From the cell containing the given text, extract its center point as (x, y) coordinate. 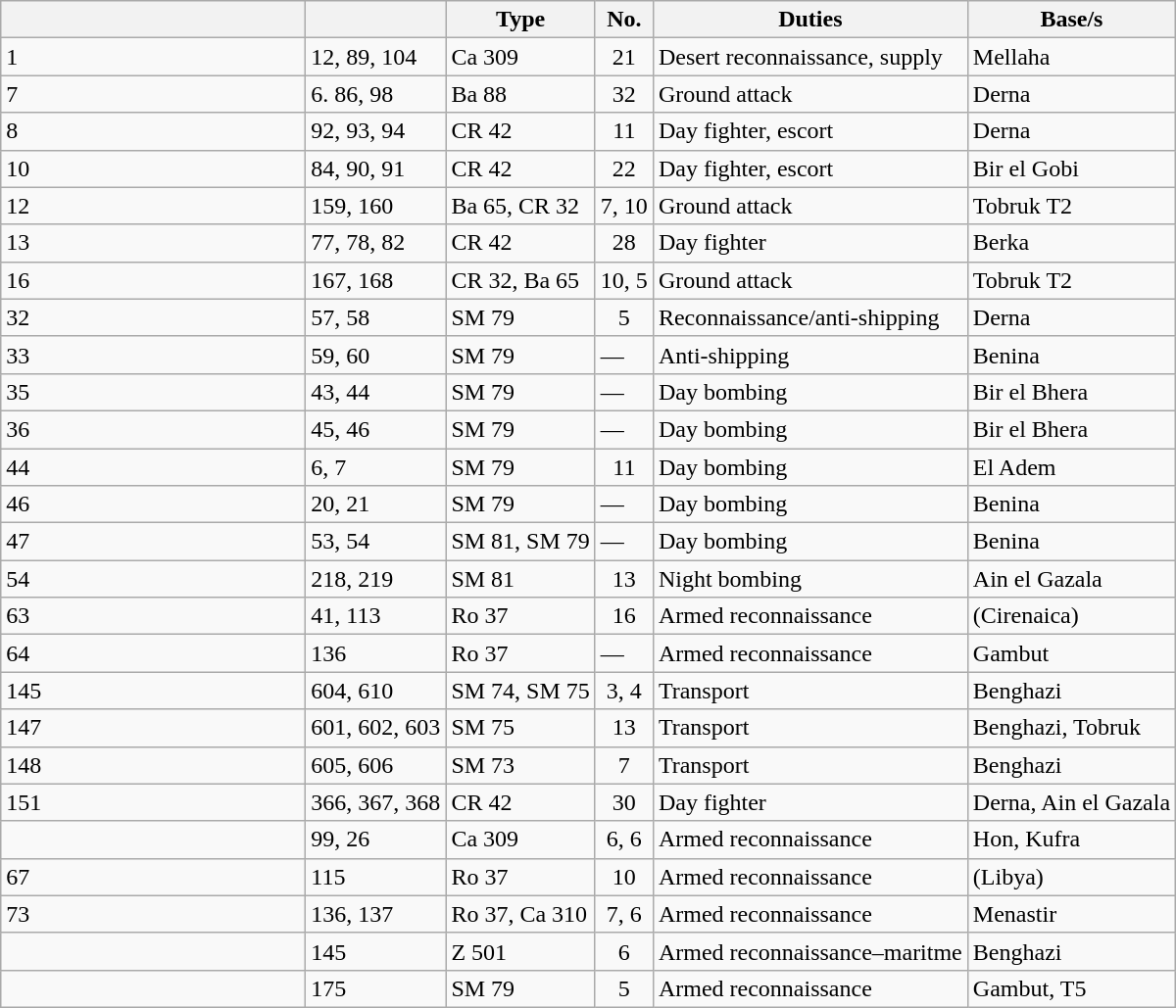
SM 81, SM 79 (520, 542)
(Libya) (1071, 877)
151 (153, 802)
Anti-shipping (809, 355)
Night bombing (809, 579)
22 (623, 168)
No. (623, 20)
43, 44 (376, 392)
601, 602, 603 (376, 728)
218, 219 (376, 579)
35 (153, 392)
Reconnaissance/anti-shipping (809, 317)
148 (153, 765)
604, 610 (376, 691)
92, 93, 94 (376, 131)
10, 5 (623, 280)
115 (376, 877)
366, 367, 368 (376, 802)
Gambut (1071, 653)
El Adem (1071, 467)
3, 4 (623, 691)
53, 54 (376, 542)
57, 58 (376, 317)
44 (153, 467)
Ro 37, Ca 310 (520, 914)
Gambut, T5 (1071, 988)
Desert reconnaissance, supply (809, 57)
Ba 88 (520, 94)
605, 606 (376, 765)
Z 501 (520, 951)
7, 6 (623, 914)
73 (153, 914)
46 (153, 504)
Base/s (1071, 20)
84, 90, 91 (376, 168)
64 (153, 653)
59, 60 (376, 355)
SM 81 (520, 579)
12 (153, 206)
12, 89, 104 (376, 57)
SM 75 (520, 728)
Benghazi, Tobruk (1071, 728)
67 (153, 877)
Type (520, 20)
Ain el Gazala (1071, 579)
8 (153, 131)
41, 113 (376, 616)
6 (623, 951)
Derna, Ain el Gazala (1071, 802)
136 (376, 653)
30 (623, 802)
99, 26 (376, 840)
33 (153, 355)
6. 86, 98 (376, 94)
21 (623, 57)
SM 74, SM 75 (520, 691)
77, 78, 82 (376, 243)
6, 6 (623, 840)
175 (376, 988)
20, 21 (376, 504)
Ba 65, CR 32 (520, 206)
Bir el Gobi (1071, 168)
45, 46 (376, 429)
Berka (1071, 243)
Armed reconnaissance–maritme (809, 951)
28 (623, 243)
Hon, Kufra (1071, 840)
147 (153, 728)
(Cirenaica) (1071, 616)
Menastir (1071, 914)
7, 10 (623, 206)
1 (153, 57)
6, 7 (376, 467)
36 (153, 429)
63 (153, 616)
136, 137 (376, 914)
54 (153, 579)
SM 73 (520, 765)
159, 160 (376, 206)
CR 32, Ba 65 (520, 280)
47 (153, 542)
Duties (809, 20)
167, 168 (376, 280)
Mellaha (1071, 57)
